Find where the given text appears and provide that cell's center as (x, y) coordinate. 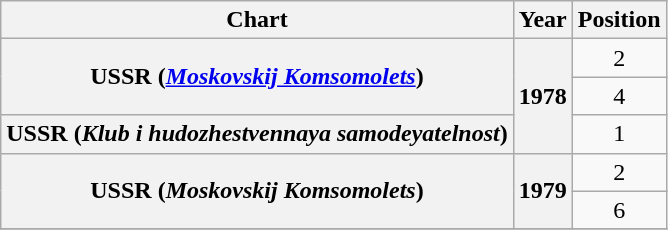
1 (619, 134)
Position (619, 20)
1978 (542, 96)
USSR (Klub i hudozhestvennaya samodeyatelnost) (257, 134)
1979 (542, 191)
6 (619, 210)
4 (619, 96)
Year (542, 20)
Chart (257, 20)
